Find where the given text appears and provide that cell's center as [X, Y] coordinate. 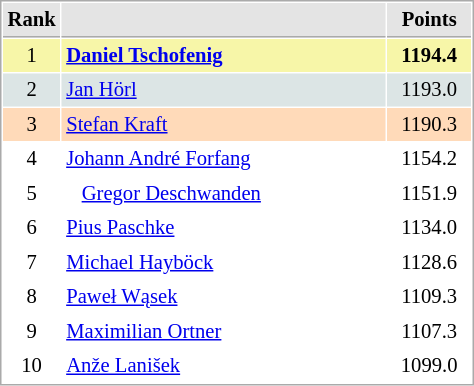
Paweł Wąsek [224, 296]
3 [32, 124]
10 [32, 366]
Anže Lanišek [224, 366]
7 [32, 262]
1 [32, 56]
Gregor Deschwanden [224, 194]
9 [32, 332]
1190.3 [429, 124]
1194.4 [429, 56]
Points [429, 20]
1109.3 [429, 296]
Pius Paschke [224, 228]
4 [32, 158]
1099.0 [429, 366]
5 [32, 194]
1154.2 [429, 158]
Stefan Kraft [224, 124]
1107.3 [429, 332]
1151.9 [429, 194]
Johann André Forfang [224, 158]
1134.0 [429, 228]
6 [32, 228]
Michael Hayböck [224, 262]
1128.6 [429, 262]
1193.0 [429, 90]
2 [32, 90]
Rank [32, 20]
Jan Hörl [224, 90]
Daniel Tschofenig [224, 56]
8 [32, 296]
Maximilian Ortner [224, 332]
